Detect which cell encompasses the target text, then output its [x, y] center coordinate. 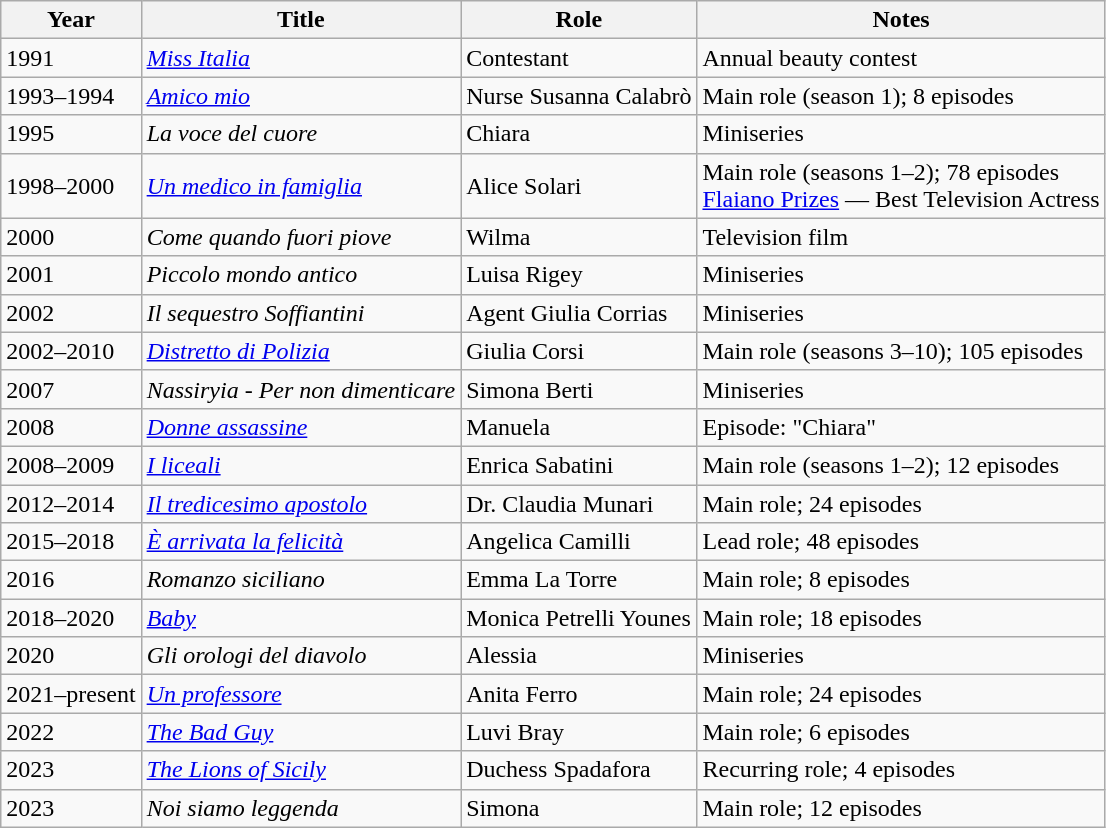
Title [300, 20]
The Lions of Sicily [300, 770]
Notes [901, 20]
2002–2010 [71, 351]
Miss Italia [300, 58]
Annual beauty contest [901, 58]
The Bad Guy [300, 732]
Role [579, 20]
1993–1994 [71, 96]
Angelica Camilli [579, 542]
2000 [71, 237]
Main role (seasons 3–10); 105 episodes [901, 351]
Piccolo mondo antico [300, 275]
Giulia Corsi [579, 351]
1998–2000 [71, 186]
Episode: "Chiara" [901, 427]
Anita Ferro [579, 694]
2022 [71, 732]
Baby [300, 618]
Chiara [579, 134]
Luvi Bray [579, 732]
Romanzo siciliano [300, 580]
2016 [71, 580]
Noi siamo leggenda [300, 808]
1995 [71, 134]
Year [71, 20]
1991 [71, 58]
2002 [71, 313]
2020 [71, 656]
Contestant [579, 58]
Alice Solari [579, 186]
Wilma [579, 237]
Lead role; 48 episodes [901, 542]
2007 [71, 389]
2015–2018 [71, 542]
Manuela [579, 427]
Simona Berti [579, 389]
Main role (seasons 1–2); 78 episodesFlaiano Prizes — Best Television Actress [901, 186]
2001 [71, 275]
Duchess Spadafora [579, 770]
Luisa Rigey [579, 275]
Amico mio [300, 96]
Come quando fuori piove [300, 237]
Main role (season 1); 8 episodes [901, 96]
È arrivata la felicità [300, 542]
Main role (seasons 1–2); 12 episodes [901, 465]
2008 [71, 427]
Dr. Claudia Munari [579, 503]
2012–2014 [71, 503]
Il sequestro Soffiantini [300, 313]
2018–2020 [71, 618]
Nassiryia - Per non dimenticare [300, 389]
Television film [901, 237]
2008–2009 [71, 465]
Main role; 8 episodes [901, 580]
Distretto di Polizia [300, 351]
Main role; 6 episodes [901, 732]
Simona [579, 808]
Donne assassine [300, 427]
Agent Giulia Corrias [579, 313]
Nurse Susanna Calabrò [579, 96]
Enrica Sabatini [579, 465]
Il tredicesimo apostolo [300, 503]
2021–present [71, 694]
Monica Petrelli Younes [579, 618]
Gli orologi del diavolo [300, 656]
Main role; 18 episodes [901, 618]
Alessia [579, 656]
Main role; 12 episodes [901, 808]
Emma La Torre [579, 580]
Recurring role; 4 episodes [901, 770]
I liceali [300, 465]
Un medico in famiglia [300, 186]
Un professore [300, 694]
La voce del cuore [300, 134]
